For the text-containing cell, return its midpoint in (X, Y) coordinate format. 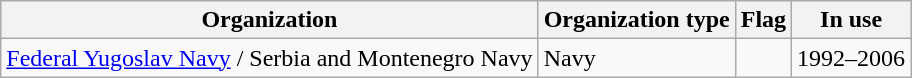
Organization (270, 20)
Federal Yugoslav Navy / Serbia and Montenegro Navy (270, 58)
In use (852, 20)
Flag (763, 20)
1992–2006 (852, 58)
Navy (636, 58)
Organization type (636, 20)
